Search for the cell housing the specified text and yield its (x, y) center coordinate. 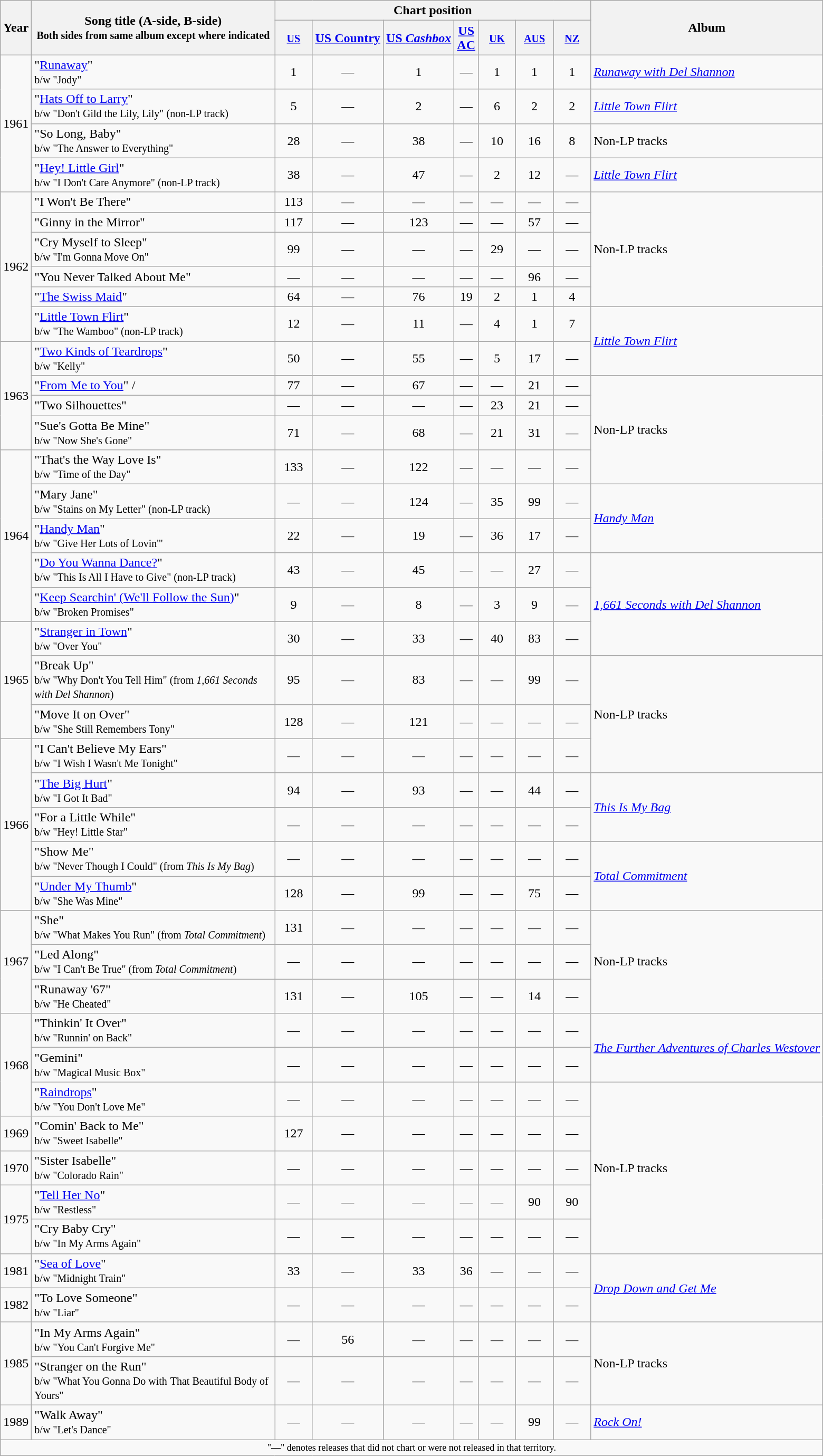
"Runaway '67"b/w "He Cheated" (153, 996)
"Two Kinds of Teardrops"b/w "Kelly" (153, 358)
10 (497, 140)
3 (497, 605)
US Cashbox (418, 38)
"You Never Talked About Me" (153, 276)
"Move It on Over"b/w "She Still Remembers Tony" (153, 722)
57 (535, 222)
113 (293, 202)
76 (418, 296)
"Comin' Back to Me"b/w "Sweet Isabelle" (153, 1133)
122 (418, 467)
35 (497, 501)
1966 (16, 824)
28 (293, 140)
1967 (16, 962)
"Show Me"b/w "Never Though I Could" (from This Is My Bag) (153, 859)
"Walk Away"b/w "Let's Dance" (153, 1422)
"To Love Someone"b/w "Liar" (153, 1305)
"Sea of Love"b/w "Midnight Train" (153, 1270)
"Thinkin' It Over"b/w "Runnin' on Back" (153, 1031)
117 (293, 222)
"So Long, Baby"b/w "The Answer to Everything" (153, 140)
"Ginny in the Mirror" (153, 222)
"Stranger in Town"b/w "Over You" (153, 638)
"Handy Man"b/w "Give Her Lots of Lovin'" (153, 536)
1962 (16, 266)
121 (418, 722)
105 (418, 996)
56 (348, 1339)
"Stranger on the Run"b/w "What You Gonna Do with That Beautiful Body of Yours" (153, 1381)
"I Won't Be There" (153, 202)
6 (497, 107)
"Cry Myself to Sleep"b/w "I'm Gonna Move On" (153, 249)
133 (293, 467)
"The Big Hurt"b/w "I Got It Bad" (153, 790)
"Mary Jane"b/w "Stains on My Letter" (non-LP track) (153, 501)
96 (535, 276)
Drop Down and Get Me (707, 1288)
43 (293, 570)
"That's the Way Love Is"b/w "Time of the Day" (153, 467)
"The Swiss Maid" (153, 296)
Chart position (433, 11)
1961 (16, 123)
93 (418, 790)
"Gemini"b/w "Magical Music Box" (153, 1065)
"Tell Her No"b/w "Restless" (153, 1202)
Total Commitment (707, 876)
"She"b/w "What Makes You Run" (from Total Commitment) (153, 927)
47 (418, 175)
1970 (16, 1168)
UK (497, 38)
Runaway with Del Shannon (707, 72)
"Hats Off to Larry"b/w "Don't Gild the Lily, Lily" (non-LP track) (153, 107)
95 (293, 680)
44 (535, 790)
31 (535, 433)
"Under My Thumb"b/w "She Was Mine" (153, 893)
"In My Arms Again"b/w "You Can't Forgive Me" (153, 1339)
"Two Silhouettes" (153, 406)
AUS (535, 38)
"Sue's Gotta Be Mine"b/w "Now She's Gone" (153, 433)
45 (418, 570)
"For a Little While"b/w "Hey! Little Star" (153, 824)
1968 (16, 1065)
30 (293, 638)
"Sister Isabelle"b/w "Colorado Rain" (153, 1168)
"Hey! Little Girl"b/w "I Don't Care Anymore" (non-LP track) (153, 175)
94 (293, 790)
64 (293, 296)
1981 (16, 1270)
"Runaway"b/w "Jody" (153, 72)
14 (535, 996)
68 (418, 433)
16 (535, 140)
124 (418, 501)
127 (293, 1133)
USAC (466, 38)
77 (293, 386)
7 (572, 324)
"Led Along"b/w "I Can't Be True" (from Total Commitment) (153, 962)
NZ (572, 38)
22 (293, 536)
Handy Man (707, 519)
1969 (16, 1133)
1975 (16, 1219)
Year (16, 27)
1963 (16, 395)
"Little Town Flirt"b/w "The Wamboo" (non-LP track) (153, 324)
1965 (16, 680)
1982 (16, 1305)
"From Me to You" / (153, 386)
US (293, 38)
Album (707, 27)
US Country (348, 38)
Song title (A-side, B-side)Both sides from same album except where indicated (153, 27)
50 (293, 358)
This Is My Bag (707, 807)
1,661 Seconds with Del Shannon (707, 605)
1985 (16, 1363)
"—" denotes releases that did not chart or were not released in that territory. (411, 1448)
71 (293, 433)
27 (535, 570)
Rock On! (707, 1422)
123 (418, 222)
67 (418, 386)
"Break Up"b/w "Why Don't You Tell Him" (from 1,661 Seconds with Del Shannon) (153, 680)
"I Can't Believe My Ears"b/w "I Wish I Wasn't Me Tonight" (153, 755)
1989 (16, 1422)
55 (418, 358)
"Raindrops"b/w "You Don't Love Me" (153, 1099)
1964 (16, 536)
23 (497, 406)
11 (418, 324)
"Keep Searchin' (We'll Follow the Sun)"b/w "Broken Promises" (153, 605)
The Further Adventures of Charles Westover (707, 1048)
75 (535, 893)
"Do You Wanna Dance?"b/w "This Is All I Have to Give" (non-LP track) (153, 570)
29 (497, 249)
"Cry Baby Cry"b/w "In My Arms Again" (153, 1237)
40 (497, 638)
